Extract the [x, y] coordinate from the center of the cell holding the provided text.  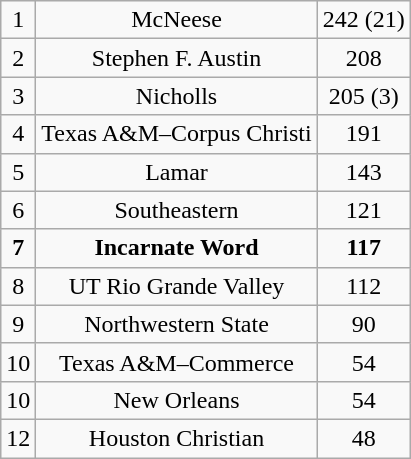
8 [18, 286]
McNeese [176, 20]
112 [364, 286]
Stephen F. Austin [176, 58]
7 [18, 248]
6 [18, 210]
UT Rio Grande Valley [176, 286]
9 [18, 324]
12 [18, 438]
Northwestern State [176, 324]
Texas A&M–Corpus Christi [176, 134]
117 [364, 248]
205 (3) [364, 96]
Texas A&M–Commerce [176, 362]
3 [18, 96]
208 [364, 58]
5 [18, 172]
Nicholls [176, 96]
191 [364, 134]
Southeastern [176, 210]
Houston Christian [176, 438]
2 [18, 58]
New Orleans [176, 400]
90 [364, 324]
121 [364, 210]
48 [364, 438]
143 [364, 172]
Incarnate Word [176, 248]
Lamar [176, 172]
4 [18, 134]
1 [18, 20]
242 (21) [364, 20]
